Determine the [x, y] coordinate at the center of the cell enclosing the given text.  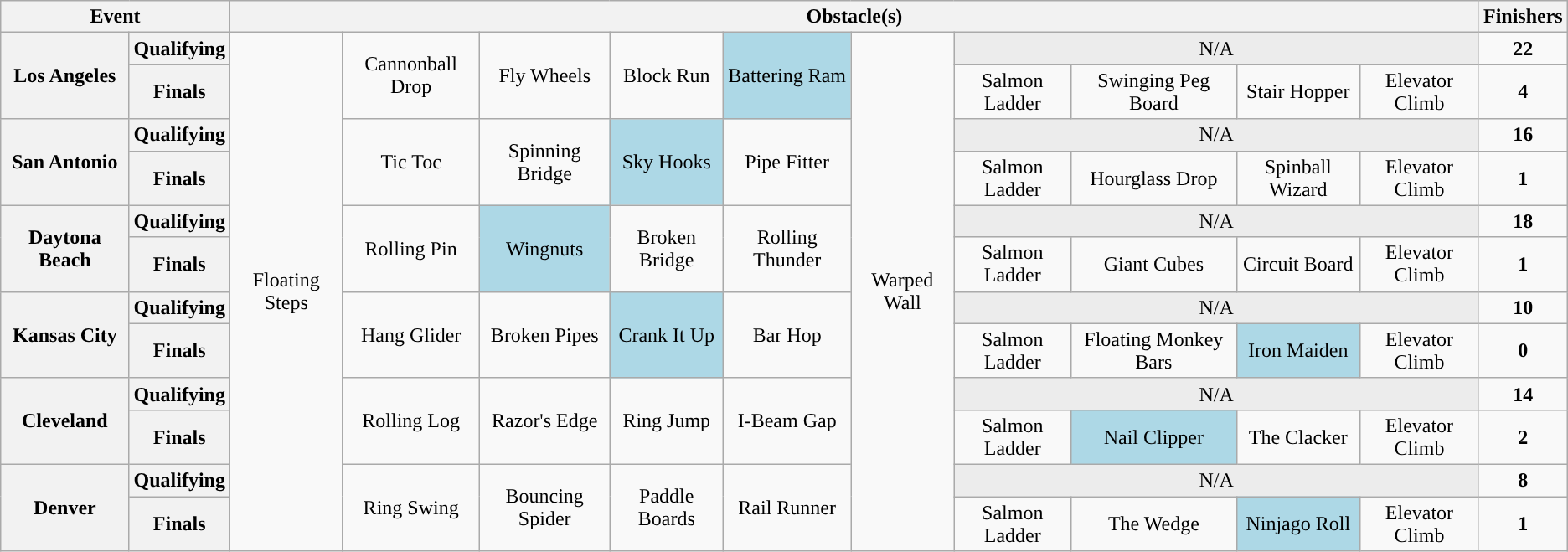
Razor's Edge [544, 420]
Rail Runner [787, 508]
Broken Bridge [667, 248]
Cannonball Drop [410, 75]
Spinning Bridge [544, 163]
Swinging Peg Board [1154, 92]
Event [116, 17]
Wingnuts [544, 248]
Fly Wheels [544, 75]
Finishers [1523, 17]
18 [1523, 221]
Hang Glider [410, 335]
Kansas City [65, 335]
Denver [65, 508]
2 [1523, 437]
Battering Ram [787, 75]
10 [1523, 307]
Stair Hopper [1298, 92]
Floating Steps [286, 291]
Rolling Thunder [787, 248]
I-Beam Gap [787, 420]
14 [1523, 394]
Ring Jump [667, 420]
Rolling Pin [410, 248]
8 [1523, 480]
Sky Hooks [667, 163]
Circuit Board [1298, 265]
22 [1523, 49]
Obstacle(s) [854, 17]
Cleveland [65, 420]
Tic Toc [410, 163]
Pipe Fitter [787, 163]
Floating Monkey Bars [1154, 350]
Iron Maiden [1298, 350]
Broken Pipes [544, 335]
Block Run [667, 75]
Crank It Up [667, 335]
San Antonio [65, 163]
Rolling Log [410, 420]
Los Angeles [65, 75]
Ninjago Roll [1298, 523]
Spinball Wizard [1298, 178]
Daytona Beach [65, 248]
4 [1523, 92]
Ring Swing [410, 508]
Nail Clipper [1154, 437]
Warped Wall [903, 291]
Hourglass Drop [1154, 178]
Bouncing Spider [544, 508]
The Wedge [1154, 523]
Giant Cubes [1154, 265]
16 [1523, 135]
Bar Hop [787, 335]
Paddle Boards [667, 508]
The Clacker [1298, 437]
0 [1523, 350]
